Search for the cell housing the specified text and yield its [x, y] center coordinate. 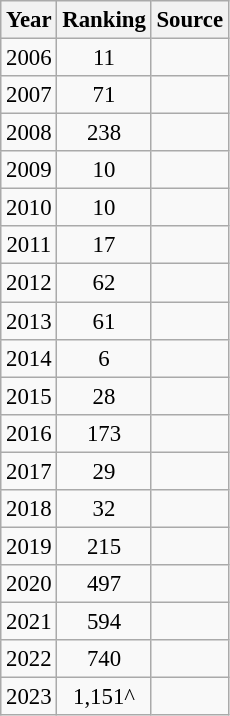
1,151^ [104, 697]
28 [104, 396]
2009 [29, 170]
2013 [29, 321]
Year [29, 20]
2017 [29, 471]
2021 [29, 621]
6 [104, 358]
740 [104, 659]
11 [104, 58]
594 [104, 621]
238 [104, 133]
2015 [29, 396]
2007 [29, 95]
29 [104, 471]
2008 [29, 133]
173 [104, 433]
2020 [29, 584]
Source [190, 20]
2023 [29, 697]
2014 [29, 358]
2012 [29, 283]
17 [104, 245]
2016 [29, 433]
215 [104, 546]
71 [104, 95]
2010 [29, 208]
497 [104, 584]
61 [104, 321]
2006 [29, 58]
2011 [29, 245]
2018 [29, 509]
2019 [29, 546]
32 [104, 509]
62 [104, 283]
2022 [29, 659]
Ranking [104, 20]
